For the text-containing cell, return its midpoint in [X, Y] coordinate format. 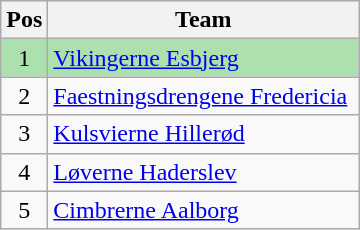
3 [24, 134]
Team [204, 20]
4 [24, 172]
Kulsvierne Hillerød [204, 134]
1 [24, 58]
Faestningsdrengene Fredericia [204, 96]
Cimbrerne Aalborg [204, 210]
Vikingerne Esbjerg [204, 58]
2 [24, 96]
Pos [24, 20]
5 [24, 210]
Løverne Haderslev [204, 172]
